Locate the cell with the specified text and output its [X, Y] center coordinate. 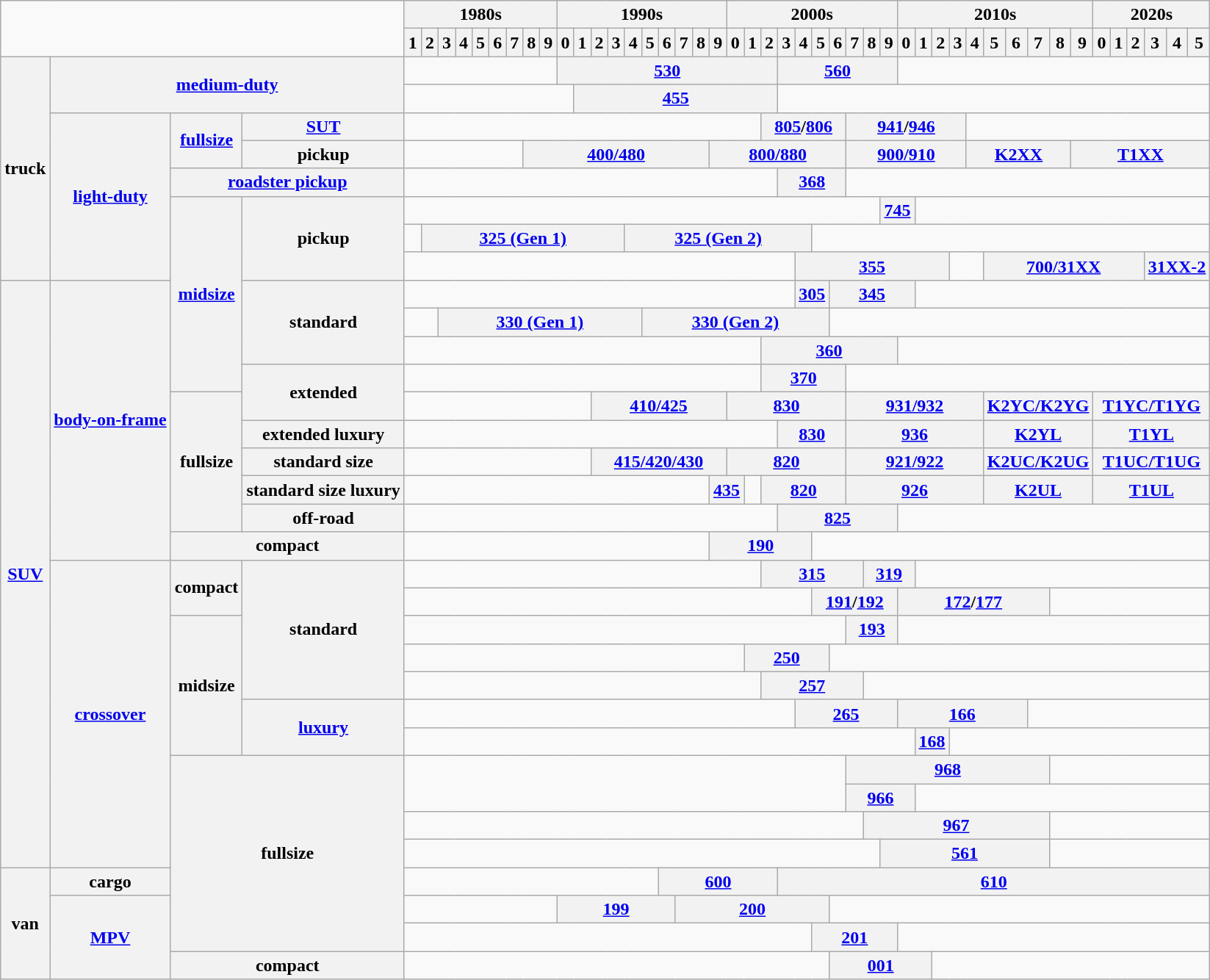
2020s [1152, 15]
2010s [995, 15]
967 [957, 826]
941/946 [907, 126]
415/420/430 [658, 462]
SUV [25, 573]
standard size [323, 462]
cargo [110, 882]
medium-duty [228, 84]
936 [915, 434]
luxury [323, 727]
330 (Gen 2) [735, 322]
825 [838, 518]
190 [760, 546]
extended luxury [323, 434]
600 [718, 882]
van [25, 923]
T1UL [1152, 490]
K2YC/K2YG [1038, 406]
K2UC/K2UG [1038, 462]
extended [323, 392]
K2UL [1038, 490]
T1YL [1152, 434]
315 [813, 574]
400/480 [616, 154]
610 [994, 882]
800/880 [777, 154]
K2YL [1038, 434]
standard size luxury [323, 490]
435 [726, 490]
001 [881, 965]
410/425 [658, 406]
805/806 [804, 126]
455 [676, 98]
330 (Gen 1) [539, 322]
SUT [323, 126]
199 [616, 909]
360 [829, 350]
968 [948, 769]
off-road [323, 518]
921/922 [915, 462]
368 [813, 182]
body-on-frame [110, 420]
370 [804, 378]
345 [872, 294]
T1XX [1140, 154]
250 [787, 657]
700/31XX [1064, 266]
325 (Gen 1) [523, 238]
561 [965, 854]
560 [838, 71]
K2XX [1018, 154]
1990s [642, 15]
745 [898, 210]
200 [752, 909]
265 [846, 713]
926 [915, 490]
1980s [480, 15]
2000s [812, 15]
31XX-2 [1177, 266]
166 [962, 713]
305 [813, 294]
168 [932, 741]
T1YC/T1YG [1152, 406]
900/910 [907, 154]
319 [889, 574]
roadster pickup [287, 182]
325 (Gen 2) [719, 238]
931/932 [915, 406]
966 [880, 797]
truck [25, 168]
T1UC/T1UG [1152, 462]
172/177 [973, 602]
193 [872, 630]
201 [854, 937]
crossover [110, 714]
355 [872, 266]
MPV [110, 937]
257 [813, 685]
530 [667, 71]
191/192 [854, 602]
light-duty [110, 196]
